Find where the given text appears and provide that cell's center as [x, y] coordinate. 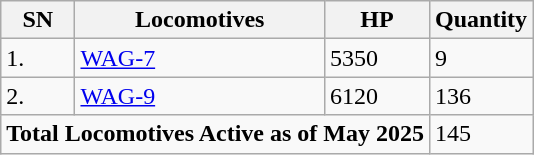
145 [482, 134]
WAG-9 [200, 96]
6120 [378, 96]
2. [38, 96]
Total Locomotives Active as of May 2025 [216, 134]
136 [482, 96]
HP [378, 20]
WAG-7 [200, 58]
SN [38, 20]
Locomotives [200, 20]
Quantity [482, 20]
5350 [378, 58]
9 [482, 58]
1. [38, 58]
